From the cell containing the given text, extract its center point as (x, y) coordinate. 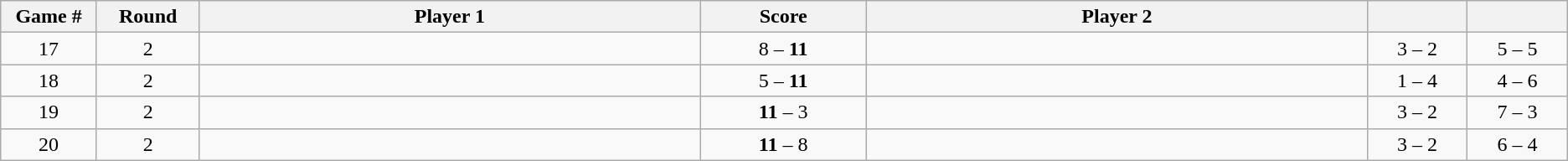
1 – 4 (1417, 80)
19 (49, 112)
7 – 3 (1518, 112)
6 – 4 (1518, 144)
11 – 3 (784, 112)
5 – 11 (784, 80)
Player 2 (1117, 17)
Game # (49, 17)
4 – 6 (1518, 80)
5 – 5 (1518, 49)
20 (49, 144)
Round (147, 17)
Score (784, 17)
17 (49, 49)
11 – 8 (784, 144)
8 – 11 (784, 49)
18 (49, 80)
Player 1 (449, 17)
